From the cell containing the given text, extract its center point as [X, Y] coordinate. 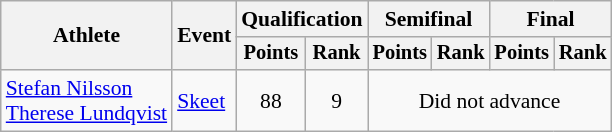
9 [337, 100]
Qualification [302, 19]
Semifinal [429, 19]
Stefan NilssonTherese Lundqvist [86, 100]
88 [270, 100]
Did not advance [490, 100]
Event [204, 36]
Athlete [86, 36]
Final [551, 19]
Skeet [204, 100]
